Return the (X, Y) coordinate for the center point of the cell that contains the specified text.  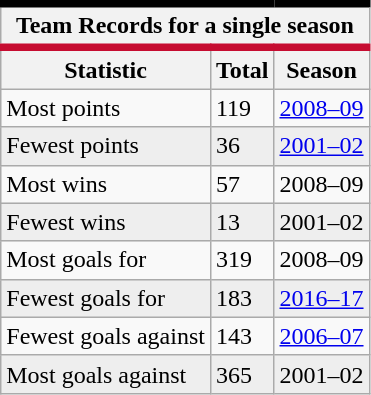
Most points (106, 108)
Team Records for a single season (185, 26)
2016–17 (322, 298)
119 (242, 108)
Season (322, 68)
Total (242, 68)
Most goals for (106, 260)
Fewest wins (106, 222)
36 (242, 146)
319 (242, 260)
Most wins (106, 184)
365 (242, 374)
183 (242, 298)
2006–07 (322, 336)
Most goals against (106, 374)
143 (242, 336)
Statistic (106, 68)
Fewest goals against (106, 336)
57 (242, 184)
Fewest points (106, 146)
13 (242, 222)
Fewest goals for (106, 298)
